Find where the given text appears and provide that cell's center as [x, y] coordinate. 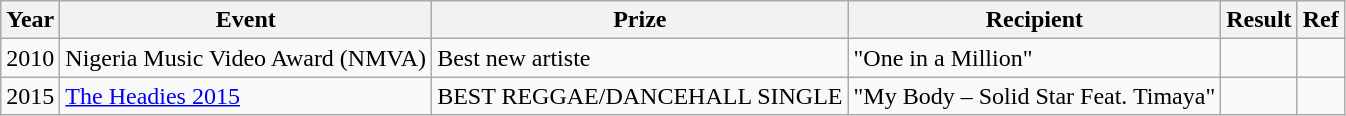
Ref [1320, 20]
"One in a Million" [1034, 58]
Prize [640, 20]
2010 [30, 58]
Year [30, 20]
Recipient [1034, 20]
Event [246, 20]
Result [1259, 20]
The Headies 2015 [246, 96]
2015 [30, 96]
"My Body – Solid Star Feat. Timaya" [1034, 96]
BEST REGGAE/DANCEHALL SINGLE [640, 96]
Best new artiste [640, 58]
Nigeria Music Video Award (NMVA) [246, 58]
